Output the [X, Y] coordinate of the center of the cell containing the given text.  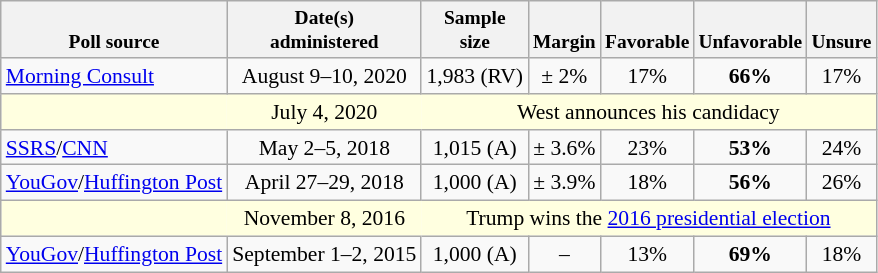
SSRS/CNN [114, 148]
May 2–5, 2018 [324, 148]
± 3.9% [564, 183]
– [564, 254]
April 27–29, 2018 [324, 183]
1,015 (A) [474, 148]
Morning Consult [114, 76]
Samplesize [474, 30]
Favorable [646, 30]
August 9–10, 2020 [324, 76]
Margin [564, 30]
23% [646, 148]
Unsure [842, 30]
West announces his candidacy [648, 112]
Trump wins the 2016 presidential election [648, 219]
1,983 (RV) [474, 76]
± 3.6% [564, 148]
Unfavorable [750, 30]
53% [750, 148]
± 2% [564, 76]
Date(s)administered [324, 30]
69% [750, 254]
26% [842, 183]
13% [646, 254]
24% [842, 148]
66% [750, 76]
56% [750, 183]
July 4, 2020 [324, 112]
Poll source [114, 30]
November 8, 2016 [324, 219]
September 1–2, 2015 [324, 254]
